Return the (x, y) coordinate for the center point of the cell that contains the specified text.  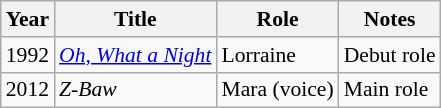
Oh, What a Night (135, 55)
Debut role (390, 55)
Year (28, 19)
1992 (28, 55)
Title (135, 19)
Lorraine (277, 55)
Mara (voice) (277, 90)
Z-Baw (135, 90)
Role (277, 19)
2012 (28, 90)
Main role (390, 90)
Notes (390, 19)
